From the cell containing the given text, extract its center point as (x, y) coordinate. 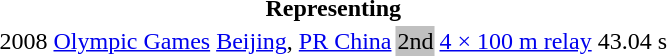
4 × 100 m relay (516, 41)
Olympic Games (132, 41)
2nd (416, 41)
Beijing, PR China (304, 41)
